Extract the (x, y) coordinate from the center of the cell holding the provided text.  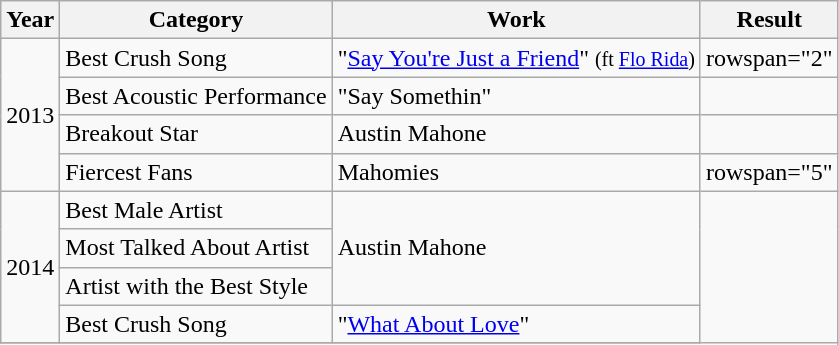
Category (196, 20)
Most Talked About Artist (196, 248)
Result (769, 20)
"Say Somethin" (516, 96)
Year (30, 20)
2013 (30, 115)
rowspan="2" (769, 58)
Work (516, 20)
"Say You're Just a Friend" (ft Flo Rida) (516, 58)
Breakout Star (196, 134)
2014 (30, 267)
"What About Love" (516, 324)
rowspan="5" (769, 172)
Best Acoustic Performance (196, 96)
Fiercest Fans (196, 172)
Mahomies (516, 172)
Best Male Artist (196, 210)
Artist with the Best Style (196, 286)
